Return [x, y] of the center of cell containing provided text 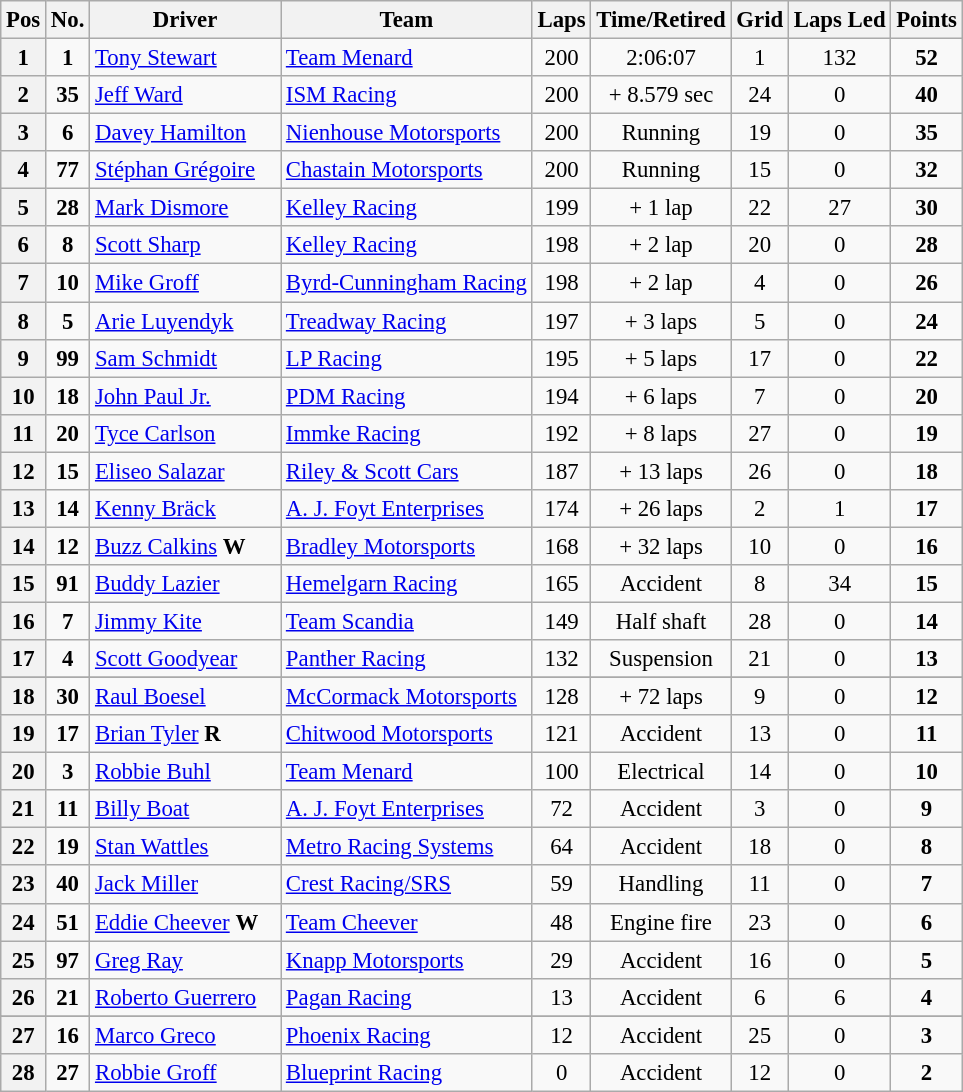
59 [562, 885]
128 [562, 697]
52 [926, 58]
Bradley Motorsports [407, 546]
29 [562, 960]
+ 72 laps [661, 697]
+ 3 laps [661, 321]
+ 8 laps [661, 433]
Grid [760, 20]
199 [562, 208]
Engine fire [661, 922]
+ 26 laps [661, 509]
Eliseo Salazar [186, 471]
Tony Stewart [186, 58]
Points [926, 20]
195 [562, 358]
Driver [186, 20]
Nienhouse Motorsports [407, 133]
Robbie Buhl [186, 772]
Byrd-Cunningham Racing [407, 283]
Arie Luyendyk [186, 321]
Jack Miller [186, 885]
149 [562, 621]
Greg Ray [186, 960]
168 [562, 546]
100 [562, 772]
Electrical [661, 772]
Buddy Lazier [186, 584]
+ 6 laps [661, 396]
34 [839, 584]
Robbie Groff [186, 1073]
Blueprint Racing [407, 1073]
Phoenix Racing [407, 1035]
91 [68, 584]
165 [562, 584]
LP Racing [407, 358]
McCormack Motorsports [407, 697]
PDM Racing [407, 396]
194 [562, 396]
77 [68, 170]
187 [562, 471]
97 [68, 960]
Chitwood Motorsports [407, 734]
Hemelgarn Racing [407, 584]
Riley & Scott Cars [407, 471]
Crest Racing/SRS [407, 885]
Metro Racing Systems [407, 847]
Billy Boat [186, 809]
Laps [562, 20]
Mark Dismore [186, 208]
64 [562, 847]
ISM Racing [407, 95]
John Paul Jr. [186, 396]
+ 5 laps [661, 358]
48 [562, 922]
Scott Sharp [186, 245]
99 [68, 358]
Team [407, 20]
Team Cheever [407, 922]
Tyce Carlson [186, 433]
Pos [24, 20]
Stéphan Grégoire [186, 170]
Chastain Motorsports [407, 170]
Sam Schmidt [186, 358]
Knapp Motorsports [407, 960]
Laps Led [839, 20]
174 [562, 509]
No. [68, 20]
72 [562, 809]
Scott Goodyear [186, 659]
Eddie Cheever W [186, 922]
51 [68, 922]
192 [562, 433]
Buzz Calkins W [186, 546]
+ 1 lap [661, 208]
Kenny Bräck [186, 509]
+ 32 laps [661, 546]
Team Scandia [407, 621]
+ 8.579 sec [661, 95]
121 [562, 734]
Brian Tyler R [186, 734]
Roberto Guerrero [186, 997]
Half shaft [661, 621]
Jeff Ward [186, 95]
+ 13 laps [661, 471]
Pagan Racing [407, 997]
Handling [661, 885]
Immke Racing [407, 433]
Jimmy Kite [186, 621]
Treadway Racing [407, 321]
Davey Hamilton [186, 133]
32 [926, 170]
197 [562, 321]
Suspension [661, 659]
2:06:07 [661, 58]
Marco Greco [186, 1035]
Raul Boesel [186, 697]
Stan Wattles [186, 847]
Panther Racing [407, 659]
Mike Groff [186, 283]
Time/Retired [661, 20]
